Extract the [x, y] coordinate from the center of the cell holding the provided text.  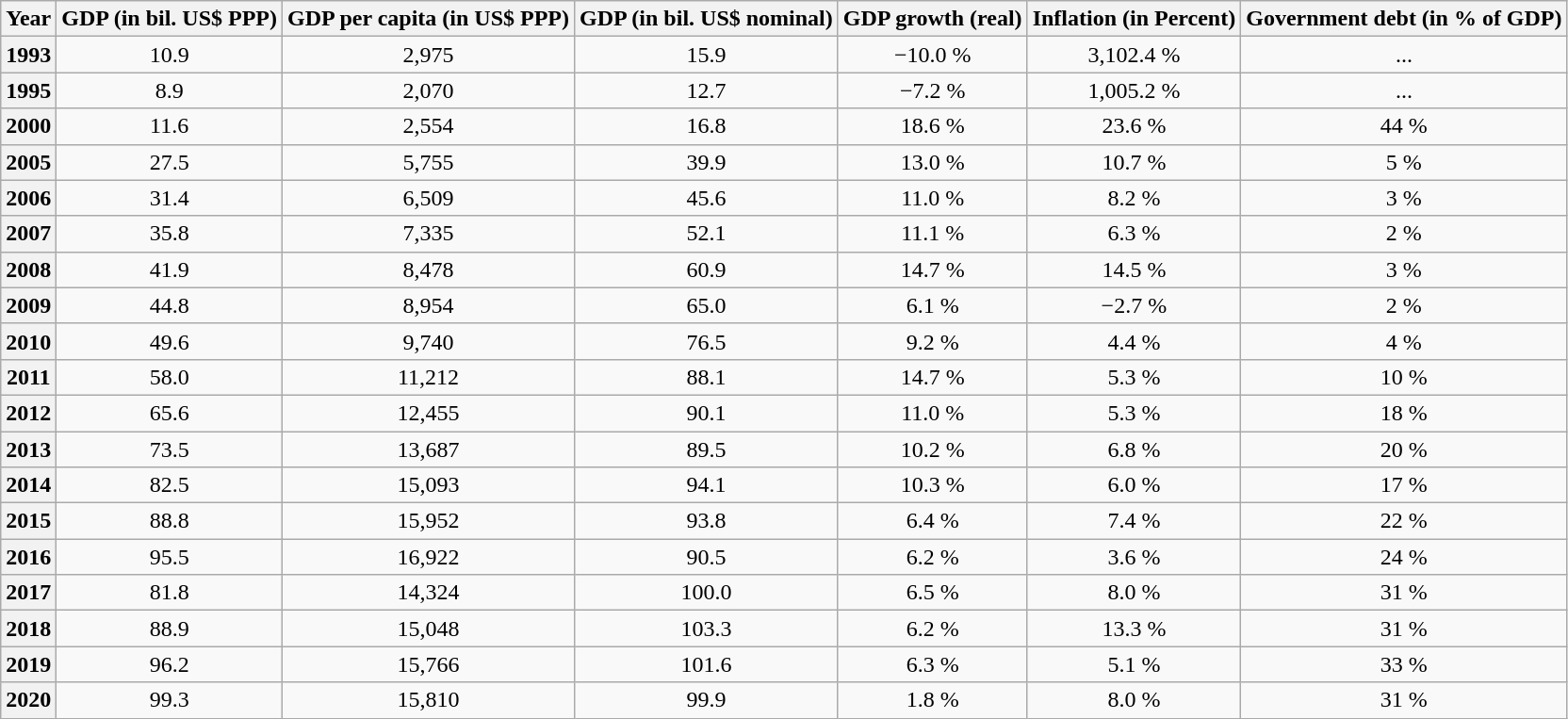
81.8 [170, 593]
18 % [1404, 413]
2020 [28, 700]
10.9 [170, 55]
88.1 [706, 377]
65.6 [170, 413]
11.1 % [933, 234]
10.2 % [933, 449]
35.8 [170, 234]
2013 [28, 449]
2011 [28, 377]
100.0 [706, 593]
GDP per capita (in US$ PPP) [429, 19]
14.5 % [1135, 270]
4 % [1404, 341]
5.1 % [1135, 664]
11.6 [170, 126]
10 % [1404, 377]
8,478 [429, 270]
88.9 [170, 629]
39.9 [706, 162]
9,740 [429, 341]
3,102.4 % [1135, 55]
65.0 [706, 305]
2000 [28, 126]
2019 [28, 664]
96.2 [170, 664]
6.0 % [1135, 485]
103.3 [706, 629]
27.5 [170, 162]
33 % [1404, 664]
2,554 [429, 126]
−2.7 % [1135, 305]
15,810 [429, 700]
101.6 [706, 664]
2008 [28, 270]
24 % [1404, 557]
1,005.2 % [1135, 90]
17 % [1404, 485]
93.8 [706, 521]
44.8 [170, 305]
12.7 [706, 90]
2010 [28, 341]
−7.2 % [933, 90]
95.5 [170, 557]
58.0 [170, 377]
13.3 % [1135, 629]
52.1 [706, 234]
8.2 % [1135, 198]
2012 [28, 413]
10.3 % [933, 485]
Year [28, 19]
7.4 % [1135, 521]
60.9 [706, 270]
5,755 [429, 162]
1993 [28, 55]
2006 [28, 198]
−10.0 % [933, 55]
2016 [28, 557]
2,975 [429, 55]
7,335 [429, 234]
11,212 [429, 377]
20 % [1404, 449]
3.6 % [1135, 557]
73.5 [170, 449]
41.9 [170, 270]
8,954 [429, 305]
13.0 % [933, 162]
2018 [28, 629]
GDP growth (real) [933, 19]
15,093 [429, 485]
6.5 % [933, 593]
6.1 % [933, 305]
4.4 % [1135, 341]
99.9 [706, 700]
2015 [28, 521]
2009 [28, 305]
10.7 % [1135, 162]
99.3 [170, 700]
23.6 % [1135, 126]
31.4 [170, 198]
16,922 [429, 557]
15.9 [706, 55]
15,766 [429, 664]
Inflation (in Percent) [1135, 19]
90.5 [706, 557]
90.1 [706, 413]
13,687 [429, 449]
82.5 [170, 485]
15,048 [429, 629]
22 % [1404, 521]
45.6 [706, 198]
14,324 [429, 593]
76.5 [706, 341]
6.4 % [933, 521]
5 % [1404, 162]
1.8 % [933, 700]
16.8 [706, 126]
89.5 [706, 449]
2,070 [429, 90]
2017 [28, 593]
1995 [28, 90]
12,455 [429, 413]
GDP (in bil. US$ PPP) [170, 19]
2014 [28, 485]
8.9 [170, 90]
2007 [28, 234]
2005 [28, 162]
GDP (in bil. US$ nominal) [706, 19]
9.2 % [933, 341]
44 % [1404, 126]
49.6 [170, 341]
94.1 [706, 485]
Government debt (in % of GDP) [1404, 19]
18.6 % [933, 126]
15,952 [429, 521]
6,509 [429, 198]
88.8 [170, 521]
6.8 % [1135, 449]
